Return the (X, Y) coordinate for the center point of the cell that contains the specified text.  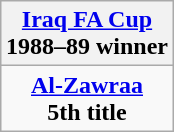
Iraq FA Cup1988–89 winner (86, 34)
Al-Zawraa5th title (86, 98)
